Identify which cell holds the provided text, then report its (x, y) central coordinate. 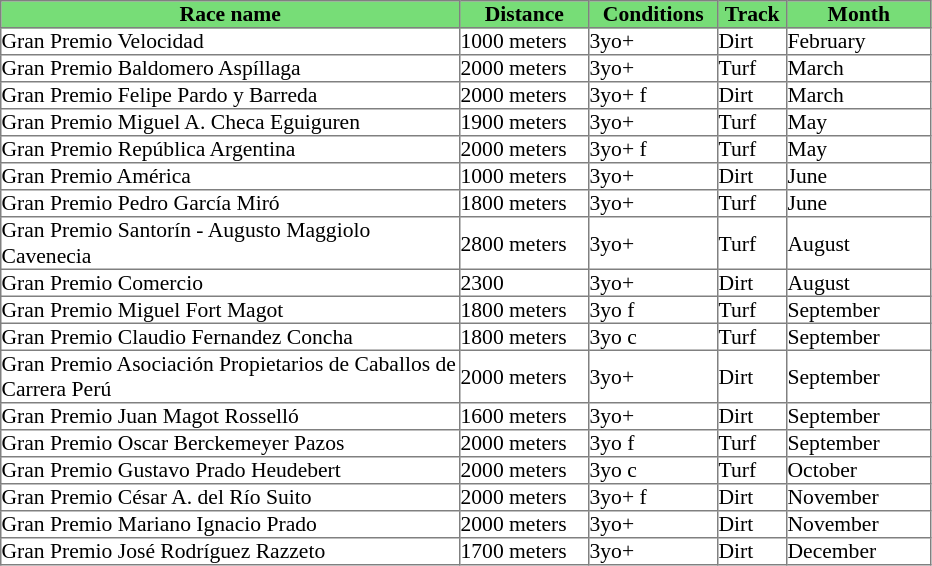
Gran Premio Asociación Propietarios de Caballos de Carrera Perú (230, 376)
Race name (230, 14)
Gran Premio Gustavo Prado Heudebert (230, 470)
Gran Premio Juan Magot Rosselló (230, 416)
Gran Premio César A. del Río Suito (230, 498)
Gran Premio Oscar Berckemeyer Pazos (230, 444)
December (859, 552)
Gran Premio Felipe Pardo y Barreda (230, 96)
Gran Premio Miguel Fort Magot (230, 310)
Gran Premio Mariano Ignacio Prado (230, 524)
February (859, 42)
1700 meters (524, 552)
Gran Premio Baldomero Aspíllaga (230, 68)
Track (752, 14)
2800 meters (524, 243)
Gran Premio Comercio (230, 282)
Distance (524, 14)
Month (859, 14)
October (859, 470)
Conditions (654, 14)
Gran Premio Velocidad (230, 42)
Gran Premio Pedro García Miró (230, 204)
1900 meters (524, 122)
2300 (524, 282)
Gran Premio Santorín - Augusto Maggiolo Cavenecia (230, 243)
Gran Premio América (230, 176)
Gran Premio Miguel A. Checa Eguiguren (230, 122)
1600 meters (524, 416)
Gran Premio José Rodríguez Razzeto (230, 552)
Gran Premio República Argentina (230, 150)
Gran Premio Claudio Fernandez Concha (230, 336)
